Extract the (X, Y) coordinate from the center of the cell holding the provided text.  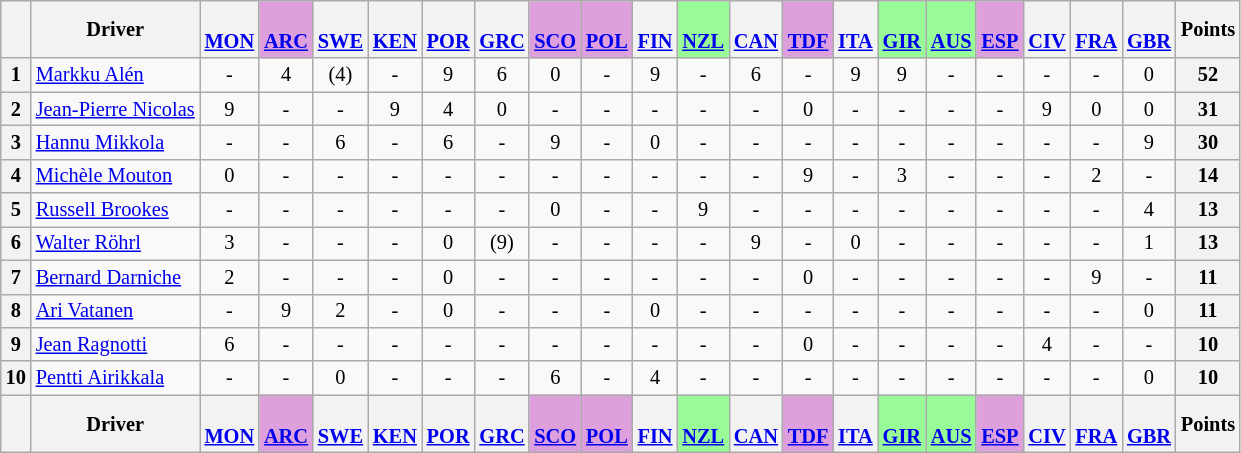
52 (1208, 75)
Hannu Mikkola (116, 142)
Pentti Airikkala (116, 378)
Jean-Pierre Nicolas (116, 109)
Bernard Darniche (116, 277)
(4) (340, 75)
7 (16, 277)
30 (1208, 142)
Russell Brookes (116, 210)
Walter Röhrl (116, 243)
5 (16, 210)
31 (1208, 109)
14 (1208, 176)
Michèle Mouton (116, 176)
Jean Ragnotti (116, 344)
Ari Vatanen (116, 311)
Markku Alén (116, 75)
8 (16, 311)
(9) (502, 243)
